Output the (x, y) coordinate of the center of the cell containing the given text.  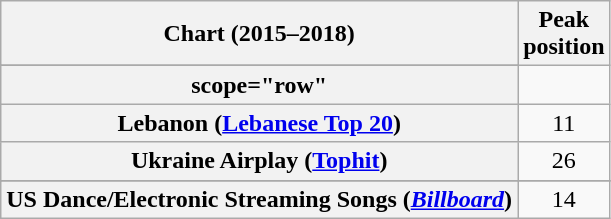
Chart (2015–2018) (260, 34)
US Dance/Electronic Streaming Songs (Billboard) (260, 199)
Peakposition (564, 34)
Lebanon (Lebanese Top 20) (260, 123)
11 (564, 123)
scope="row" (260, 85)
14 (564, 199)
Ukraine Airplay (Tophit) (260, 161)
26 (564, 161)
